For the text-containing cell, return its midpoint in [X, Y] coordinate format. 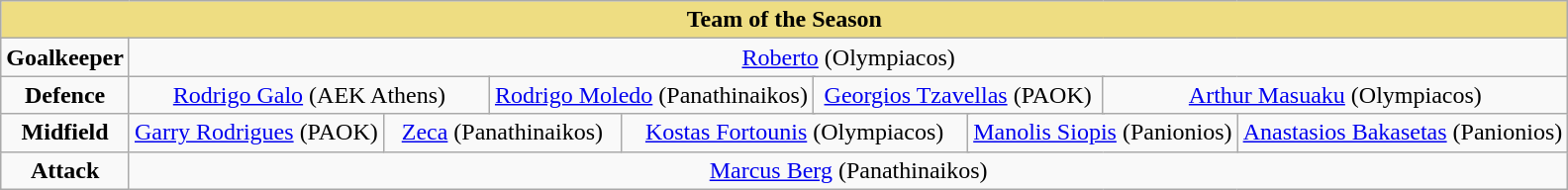
Midfield [65, 133]
Goalkeeper [65, 57]
Anastasios Bakasetas (Panionios) [1403, 133]
Team of the Season [784, 20]
Roberto (Olympiacos) [847, 57]
Arthur Masuaku (Olympiacos) [1335, 95]
Marcus Berg (Panathinaikos) [847, 170]
Rodrigo Galo (AEK Athens) [309, 95]
Attack [65, 170]
Manolis Siopis (Panionios) [1103, 133]
Zeca (Panathinaikos) [502, 133]
Garry Rodrigues (PAOK) [255, 133]
Rodrigo Moledo (Panathinaikos) [651, 95]
Kostas Fortounis (Olympiacos) [794, 133]
Georgios Tzavellas (PAOK) [957, 95]
Defence [65, 95]
